Locate the cell with the specified text and output its (X, Y) center coordinate. 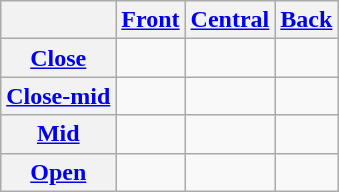
Back (306, 20)
Open (58, 172)
Front (150, 20)
Close (58, 58)
Central (230, 20)
Mid (58, 134)
Close-mid (58, 96)
